Detect which cell encompasses the target text, then output its (x, y) center coordinate. 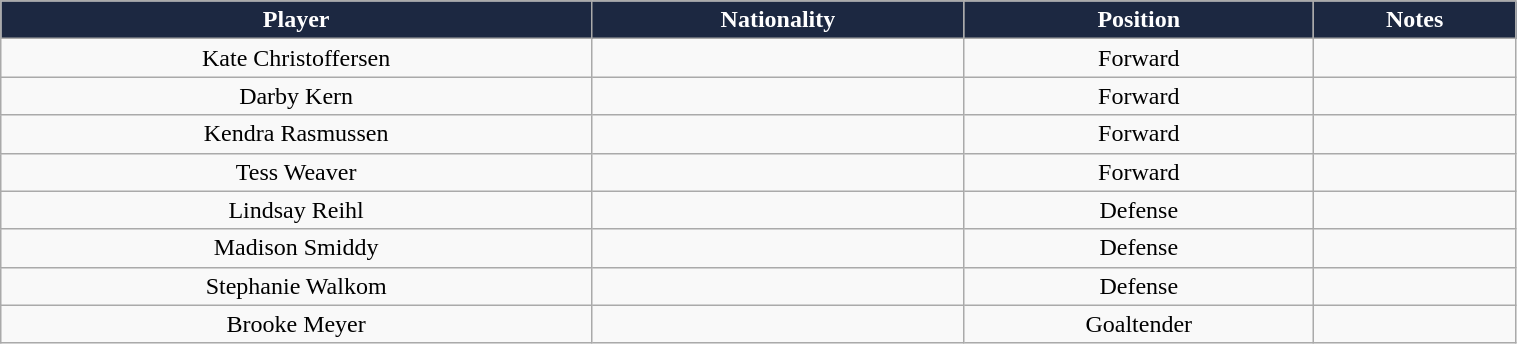
Notes (1414, 20)
Nationality (778, 20)
Brooke Meyer (296, 324)
Player (296, 20)
Tess Weaver (296, 172)
Goaltender (1138, 324)
Darby Kern (296, 96)
Kate Christoffersen (296, 58)
Position (1138, 20)
Stephanie Walkom (296, 286)
Lindsay Reihl (296, 210)
Madison Smiddy (296, 248)
Kendra Rasmussen (296, 134)
